Return [x, y] of the center of cell containing provided text 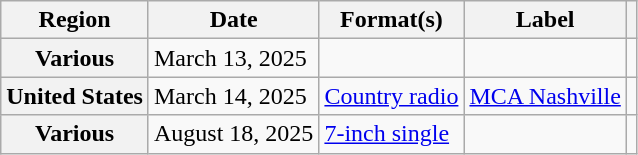
Region [75, 20]
March 14, 2025 [233, 96]
March 13, 2025 [233, 58]
United States [75, 96]
MCA Nashville [545, 96]
7-inch single [392, 134]
August 18, 2025 [233, 134]
Date [233, 20]
Label [545, 20]
Country radio [392, 96]
Format(s) [392, 20]
